Identify which cell holds the provided text, then report its [x, y] central coordinate. 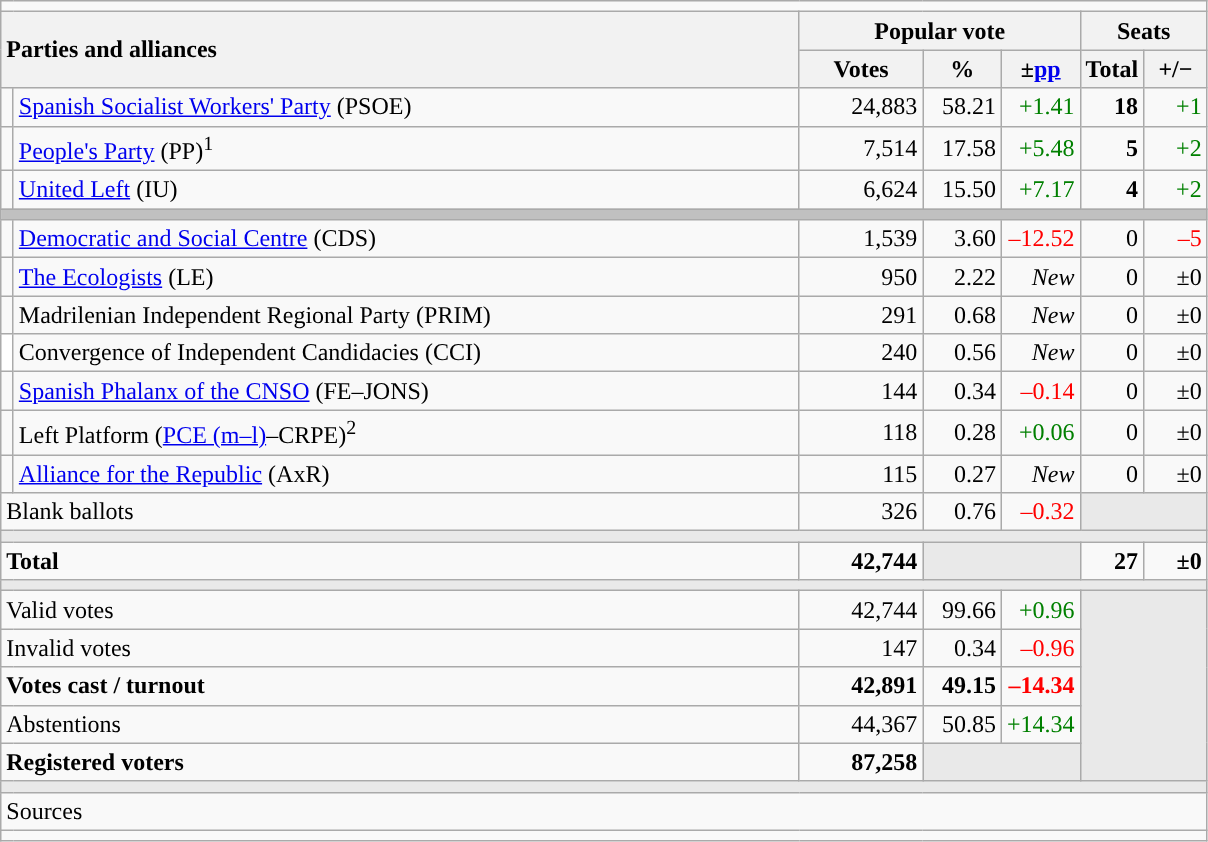
Spanish Phalanx of the CNSO (FE–JONS) [406, 391]
18 [1112, 107]
–0.96 [1040, 648]
–12.52 [1040, 239]
Valid votes [400, 610]
118 [861, 432]
4 [1112, 190]
2.22 [962, 277]
44,367 [861, 724]
7,514 [861, 148]
0.68 [962, 315]
0.27 [962, 474]
% [962, 69]
Madrilenian Independent Regional Party (PRIM) [406, 315]
15.50 [962, 190]
Votes [861, 69]
0.56 [962, 353]
Seats [1144, 31]
Democratic and Social Centre (CDS) [406, 239]
Parties and alliances [400, 50]
1,539 [861, 239]
950 [861, 277]
27 [1112, 561]
Registered voters [400, 762]
50.85 [962, 724]
Convergence of Independent Candidacies (CCI) [406, 353]
87,258 [861, 762]
291 [861, 315]
0.28 [962, 432]
Spanish Socialist Workers' Party (PSOE) [406, 107]
+0.06 [1040, 432]
99.66 [962, 610]
–5 [1176, 239]
Invalid votes [400, 648]
–0.14 [1040, 391]
3.60 [962, 239]
People's Party (PP)1 [406, 148]
+1 [1176, 107]
144 [861, 391]
–0.32 [1040, 512]
Sources [604, 811]
49.15 [962, 686]
Popular vote [940, 31]
+0.96 [1040, 610]
115 [861, 474]
17.58 [962, 148]
The Ecologists (LE) [406, 277]
+7.17 [1040, 190]
0.76 [962, 512]
147 [861, 648]
Abstentions [400, 724]
Left Platform (PCE (m–l)–CRPE)2 [406, 432]
±pp [1040, 69]
5 [1112, 148]
+5.48 [1040, 148]
United Left (IU) [406, 190]
+/− [1176, 69]
+1.41 [1040, 107]
58.21 [962, 107]
+14.34 [1040, 724]
6,624 [861, 190]
Votes cast / turnout [400, 686]
24,883 [861, 107]
–14.34 [1040, 686]
240 [861, 353]
Blank ballots [400, 512]
326 [861, 512]
42,891 [861, 686]
Alliance for the Republic (AxR) [406, 474]
